Return the [X, Y] coordinate for the center point of the cell that contains the specified text.  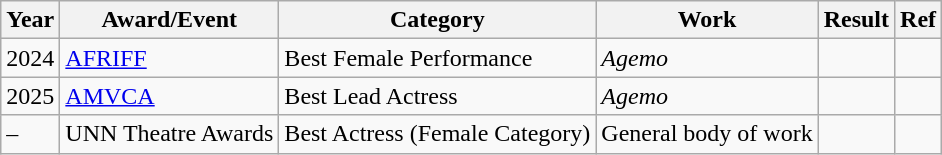
Category [438, 20]
UNN Theatre Awards [170, 134]
General body of work [707, 134]
2025 [30, 96]
AFRIFF [170, 58]
– [30, 134]
Ref [918, 20]
2024 [30, 58]
Result [856, 20]
Work [707, 20]
Best Actress (Female Category) [438, 134]
Best Lead Actress [438, 96]
Award/Event [170, 20]
AMVCA [170, 96]
Year [30, 20]
Best Female Performance [438, 58]
